Return (X, Y) of the center of cell containing provided text 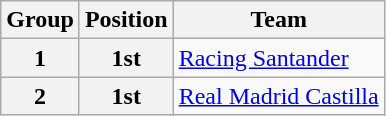
Group (40, 20)
2 (40, 96)
Racing Santander (278, 58)
Position (126, 20)
Real Madrid Castilla (278, 96)
Team (278, 20)
1 (40, 58)
